Search for the cell housing the specified text and yield its (X, Y) center coordinate. 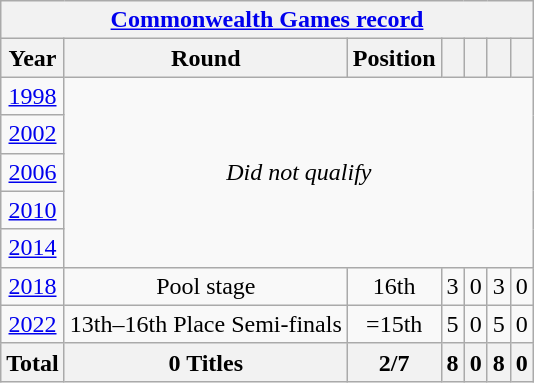
Pool stage (206, 286)
2018 (33, 286)
16th (394, 286)
Position (394, 58)
2006 (33, 172)
0 Titles (206, 362)
Total (33, 362)
=15th (394, 324)
2/7 (394, 362)
2022 (33, 324)
2002 (33, 134)
13th–16th Place Semi-finals (206, 324)
2014 (33, 248)
Did not qualify (298, 172)
Round (206, 58)
Commonwealth Games record (268, 20)
2010 (33, 210)
1998 (33, 96)
Year (33, 58)
